Identify which cell holds the provided text, then report its [x, y] central coordinate. 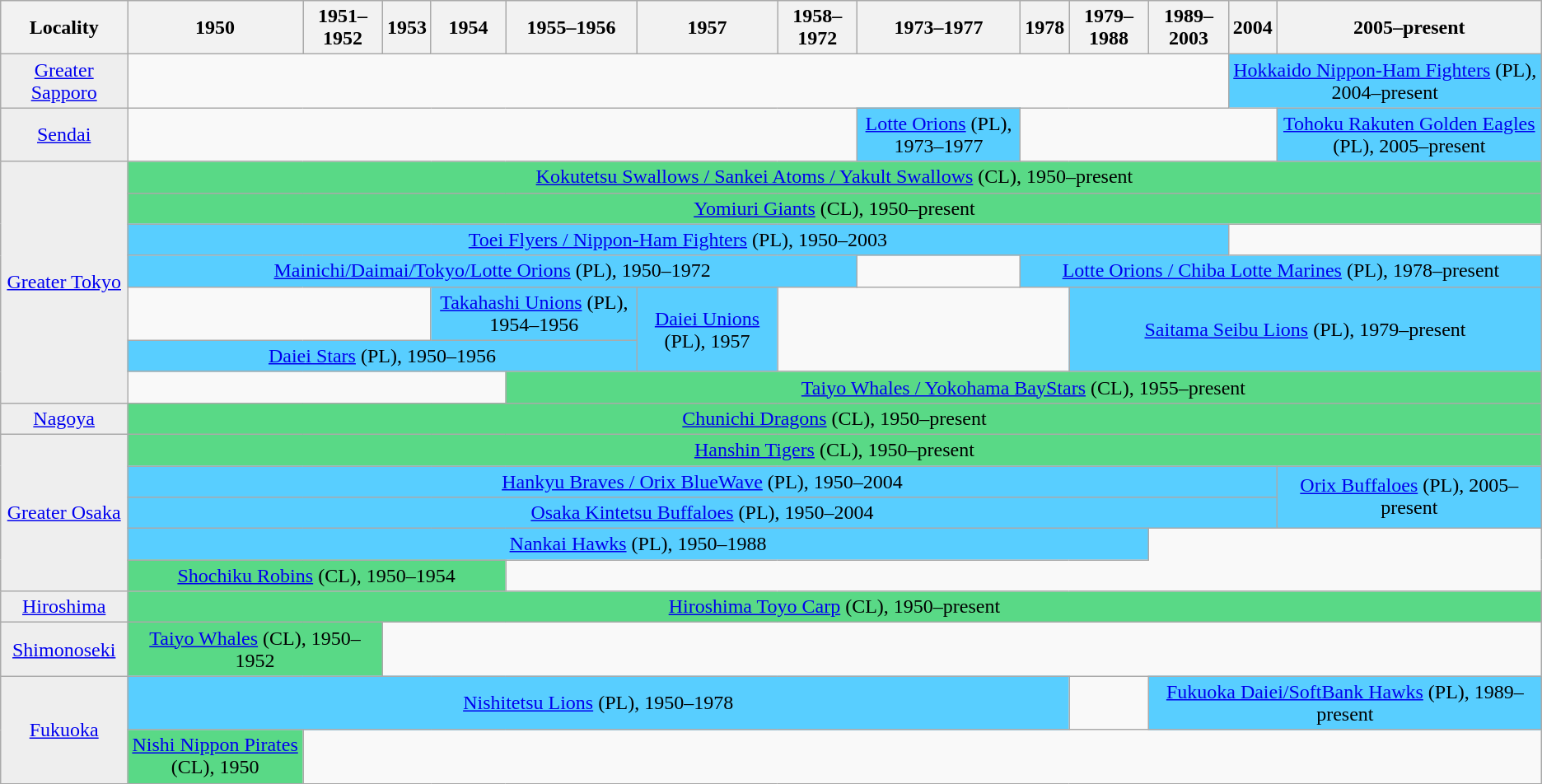
Hanshin Tigers (CL), 1950–present [835, 450]
1951–1952 [343, 28]
Taiyo Whales (CL), 1950–1952 [255, 649]
Lotte Orions / Chiba Lotte Marines (PL), 1978–present [1282, 271]
Locality [64, 28]
Taiyo Whales / Yokohama BayStars (CL), 1955–present [1024, 387]
Nishi Nippon Pirates (CL), 1950 [216, 756]
1955–1956 [572, 28]
1979–1988 [1109, 28]
2005–present [1409, 28]
Nankai Hawks (PL), 1950–1988 [638, 544]
Hiroshima Toyo Carp (CL), 1950–present [835, 607]
Fukuoka Daiei/SoftBank Hawks (PL), 1989–present [1344, 703]
1958–1972 [817, 28]
1957 [707, 28]
Sendai [64, 135]
Hankyu Braves / Orix BlueWave (PL), 1950–2004 [703, 482]
Daiei Stars (PL), 1950–1956 [382, 356]
Takahashi Unions (PL), 1954–1956 [534, 313]
Daiei Unions (PL), 1957 [707, 329]
Greater Osaka [64, 512]
Orix Buffaloes (PL), 2005–present [1409, 497]
1954 [468, 28]
Shimonoseki [64, 649]
Yomiuri Giants (CL), 1950–present [835, 208]
Greater Sapporo [64, 81]
Hiroshima [64, 607]
2004 [1252, 28]
Chunichi Dragons (CL), 1950–present [835, 418]
1989–2003 [1188, 28]
Greater Tokyo [64, 282]
Mainichi/Daimai/Tokyo/Lotte Orions (PL), 1950–1972 [493, 271]
1978 [1044, 28]
Kokutetsu Swallows / Sankei Atoms / Yakult Swallows (CL), 1950–present [835, 177]
Toei Flyers / Nippon-Ham Fighters (PL), 1950–2003 [679, 240]
Nagoya [64, 418]
1950 [216, 28]
Hokkaido Nippon-Ham Fighters (PL), 2004–present [1385, 81]
Shochiku Robins (CL), 1950–1954 [316, 576]
Nishitetsu Lions (PL), 1950–1978 [598, 703]
Fukuoka [64, 730]
1953 [407, 28]
Saitama Seibu Lions (PL), 1979–present [1306, 329]
1973–1977 [939, 28]
Tohoku Rakuten Golden Eagles (PL), 2005–present [1409, 135]
Osaka Kintetsu Buffaloes (PL), 1950–2004 [703, 513]
Lotte Orions (PL), 1973–1977 [939, 135]
